Return the [X, Y] coordinate for the center point of the cell that contains the specified text.  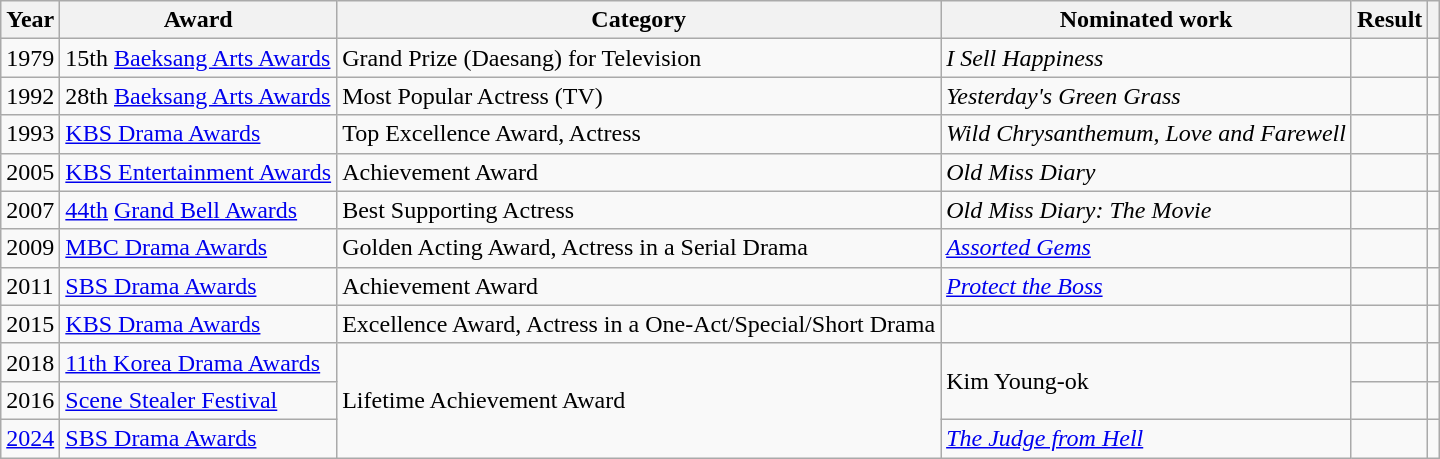
Protect the Boss [1146, 286]
Kim Young-ok [1146, 381]
Lifetime Achievement Award [639, 400]
Excellence Award, Actress in a One-Act/Special/Short Drama [639, 324]
Top Excellence Award, Actress [639, 134]
Old Miss Diary: The Movie [1146, 210]
Category [639, 20]
2011 [30, 286]
Award [198, 20]
2009 [30, 248]
2024 [30, 438]
28th Baeksang Arts Awards [198, 96]
1992 [30, 96]
Golden Acting Award, Actress in a Serial Drama [639, 248]
Result [1389, 20]
I Sell Happiness [1146, 58]
15th Baeksang Arts Awards [198, 58]
2007 [30, 210]
2018 [30, 362]
Old Miss Diary [1146, 172]
1979 [30, 58]
1993 [30, 134]
11th Korea Drama Awards [198, 362]
Grand Prize (Daesang) for Television [639, 58]
The Judge from Hell [1146, 438]
Scene Stealer Festival [198, 400]
MBC Drama Awards [198, 248]
Assorted Gems [1146, 248]
44th Grand Bell Awards [198, 210]
Nominated work [1146, 20]
Best Supporting Actress [639, 210]
Yesterday's Green Grass [1146, 96]
Wild Chrysanthemum, Love and Farewell [1146, 134]
KBS Entertainment Awards [198, 172]
Most Popular Actress (TV) [639, 96]
2005 [30, 172]
2015 [30, 324]
Year [30, 20]
2016 [30, 400]
